Extract the (X, Y) coordinate from the center of the cell holding the provided text.  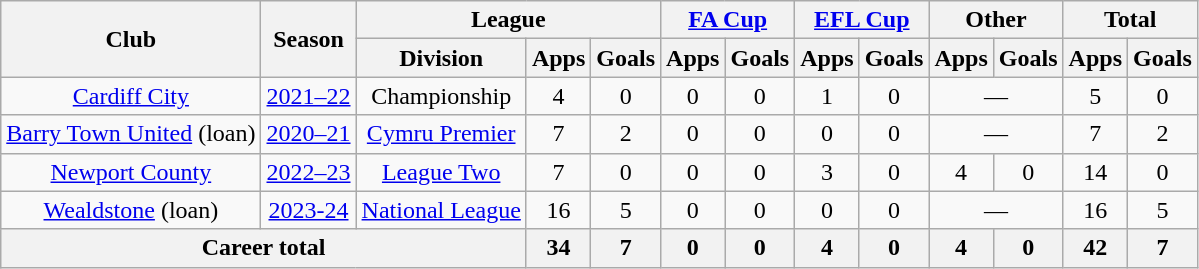
42 (1095, 248)
EFL Cup (862, 20)
FA Cup (728, 20)
Career total (264, 248)
34 (558, 248)
2023-24 (308, 210)
Division (441, 58)
Other (996, 20)
Championship (441, 96)
2021–22 (308, 96)
League (508, 20)
Club (131, 39)
Season (308, 39)
1 (827, 96)
League Two (441, 172)
2020–21 (308, 134)
Cardiff City (131, 96)
Newport County (131, 172)
Barry Town United (loan) (131, 134)
National League (441, 210)
Total (1130, 20)
3 (827, 172)
14 (1095, 172)
2022–23 (308, 172)
Wealdstone (loan) (131, 210)
Cymru Premier (441, 134)
